For the text-containing cell, return its midpoint in (x, y) coordinate format. 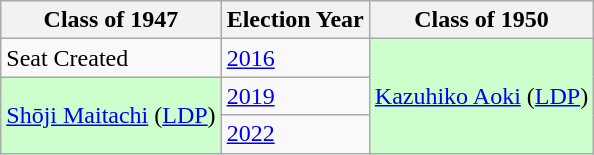
2022 (295, 134)
Seat Created (111, 58)
2016 (295, 58)
2019 (295, 96)
Shōji Maitachi (LDP) (111, 115)
Kazuhiko Aoki (LDP) (481, 96)
Class of 1947 (111, 20)
Class of 1950 (481, 20)
Election Year (295, 20)
